Return the (X, Y) coordinate for the center point of the cell that contains the specified text.  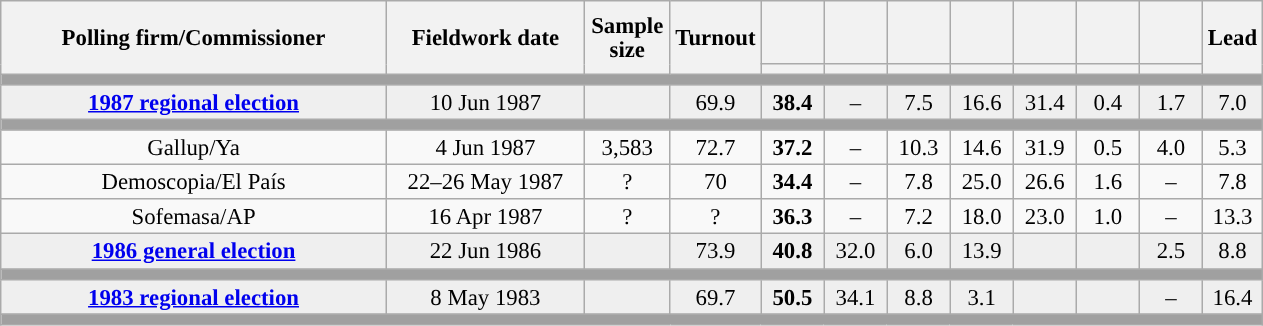
16.4 (1232, 296)
10 Jun 1987 (485, 102)
72.7 (716, 148)
25.0 (982, 182)
Demoscopia/El País (194, 182)
69.9 (716, 102)
13.9 (982, 252)
40.8 (792, 252)
73.9 (716, 252)
16.6 (982, 102)
1.0 (1108, 218)
18.0 (982, 218)
4.0 (1170, 148)
3.1 (982, 296)
69.7 (716, 296)
31.4 (1044, 102)
34.1 (856, 296)
4 Jun 1987 (485, 148)
Sample size (627, 38)
5.3 (1232, 148)
22–26 May 1987 (485, 182)
1987 regional election (194, 102)
3,583 (627, 148)
6.0 (918, 252)
Turnout (716, 38)
23.0 (1044, 218)
0.4 (1108, 102)
26.6 (1044, 182)
36.3 (792, 218)
2.5 (1170, 252)
34.4 (792, 182)
Gallup/Ya (194, 148)
1.7 (1170, 102)
7.2 (918, 218)
8 May 1983 (485, 296)
10.3 (918, 148)
70 (716, 182)
50.5 (792, 296)
Fieldwork date (485, 38)
14.6 (982, 148)
37.2 (792, 148)
13.3 (1232, 218)
Sofemasa/AP (194, 218)
Polling firm/Commissioner (194, 38)
7.0 (1232, 102)
Lead (1232, 38)
38.4 (792, 102)
22 Jun 1986 (485, 252)
0.5 (1108, 148)
31.9 (1044, 148)
1983 regional election (194, 296)
1986 general election (194, 252)
16 Apr 1987 (485, 218)
1.6 (1108, 182)
32.0 (856, 252)
7.5 (918, 102)
